Return [x, y] of the center of cell containing provided text 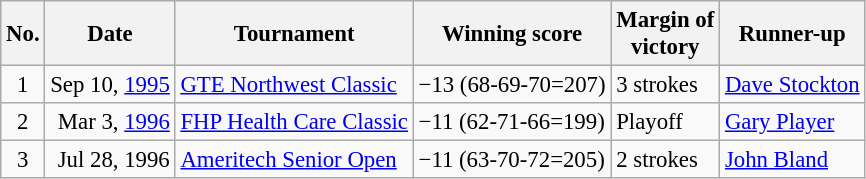
Ameritech Senior Open [294, 160]
Sep 10, 1995 [110, 85]
Gary Player [792, 122]
No. [23, 34]
Mar 3, 1996 [110, 122]
−11 (62-71-66=199) [512, 122]
FHP Health Care Classic [294, 122]
Runner-up [792, 34]
1 [23, 85]
GTE Northwest Classic [294, 85]
2 strokes [666, 160]
Tournament [294, 34]
Dave Stockton [792, 85]
John Bland [792, 160]
3 strokes [666, 85]
Date [110, 34]
Playoff [666, 122]
2 [23, 122]
3 [23, 160]
−11 (63-70-72=205) [512, 160]
Margin ofvictory [666, 34]
Winning score [512, 34]
−13 (68-69-70=207) [512, 85]
Jul 28, 1996 [110, 160]
